Scan for the cell matching the given text and deliver its (X, Y) coordinate at center. 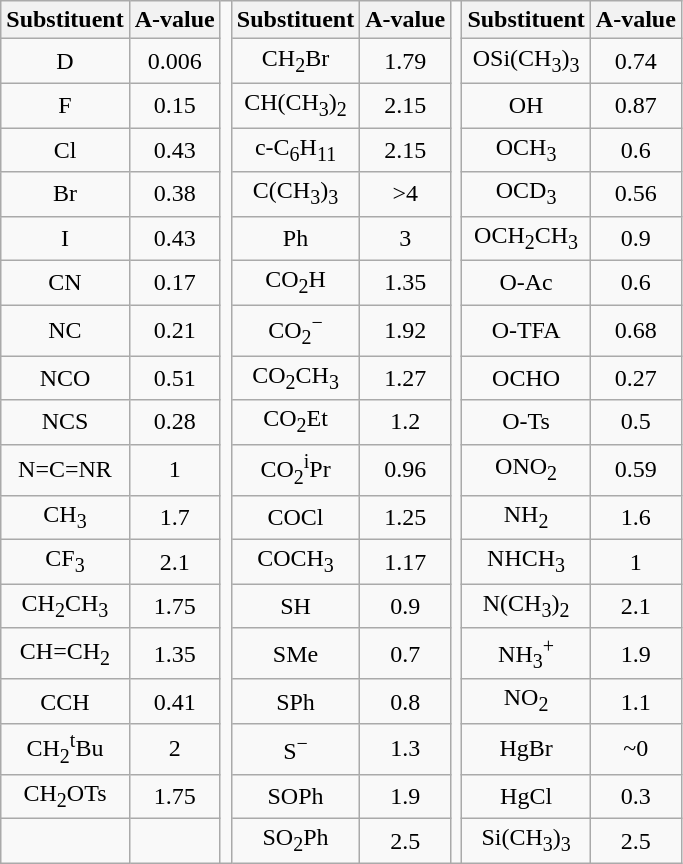
CH=CH2 (65, 654)
0.59 (636, 470)
COCH3 (295, 562)
OH (526, 105)
SH (295, 606)
NH2 (526, 517)
1.2 (406, 422)
Ph (295, 238)
3 (406, 238)
CH2CH3 (65, 606)
HgCl (526, 796)
1.27 (406, 378)
0.41 (174, 701)
0.38 (174, 194)
1.79 (406, 61)
CO2− (295, 330)
SPh (295, 701)
0.87 (636, 105)
0.7 (406, 654)
F (65, 105)
1.17 (406, 562)
0.27 (636, 378)
1.3 (406, 748)
CO2iPr (295, 470)
0.96 (406, 470)
OSi(CH3)3 (526, 61)
NCO (65, 378)
N=C=NR (65, 470)
1.7 (174, 517)
1.1 (636, 701)
CH2tBu (65, 748)
COCl (295, 517)
>4 (406, 194)
NH3+ (526, 654)
1.25 (406, 517)
O-TFA (526, 330)
HgBr (526, 748)
0.006 (174, 61)
NCS (65, 422)
0.51 (174, 378)
c-C6H11 (295, 150)
0.5 (636, 422)
0.56 (636, 194)
O-Ts (526, 422)
Si(CH3)3 (526, 841)
CO2CH3 (295, 378)
0.68 (636, 330)
SMe (295, 654)
ONO2 (526, 470)
0.8 (406, 701)
CH(CH3)2 (295, 105)
D (65, 61)
OCH2CH3 (526, 238)
CCH (65, 701)
CF3 (65, 562)
2 (174, 748)
NO2 (526, 701)
0.74 (636, 61)
N(CH3)2 (526, 606)
CO2Et (295, 422)
OCD3 (526, 194)
CH2Br (295, 61)
NC (65, 330)
1.6 (636, 517)
CH3 (65, 517)
NHCH3 (526, 562)
Cl (65, 150)
SO2Ph (295, 841)
0.17 (174, 283)
CO2H (295, 283)
SOPh (295, 796)
0.3 (636, 796)
1.92 (406, 330)
C(CH3)3 (295, 194)
0.15 (174, 105)
S− (295, 748)
0.21 (174, 330)
CN (65, 283)
I (65, 238)
OCHO (526, 378)
0.28 (174, 422)
O-Ac (526, 283)
CH2OTs (65, 796)
OCH3 (526, 150)
~0 (636, 748)
Br (65, 194)
